Provide the (X, Y) coordinate of the cell's center where the given text is located.  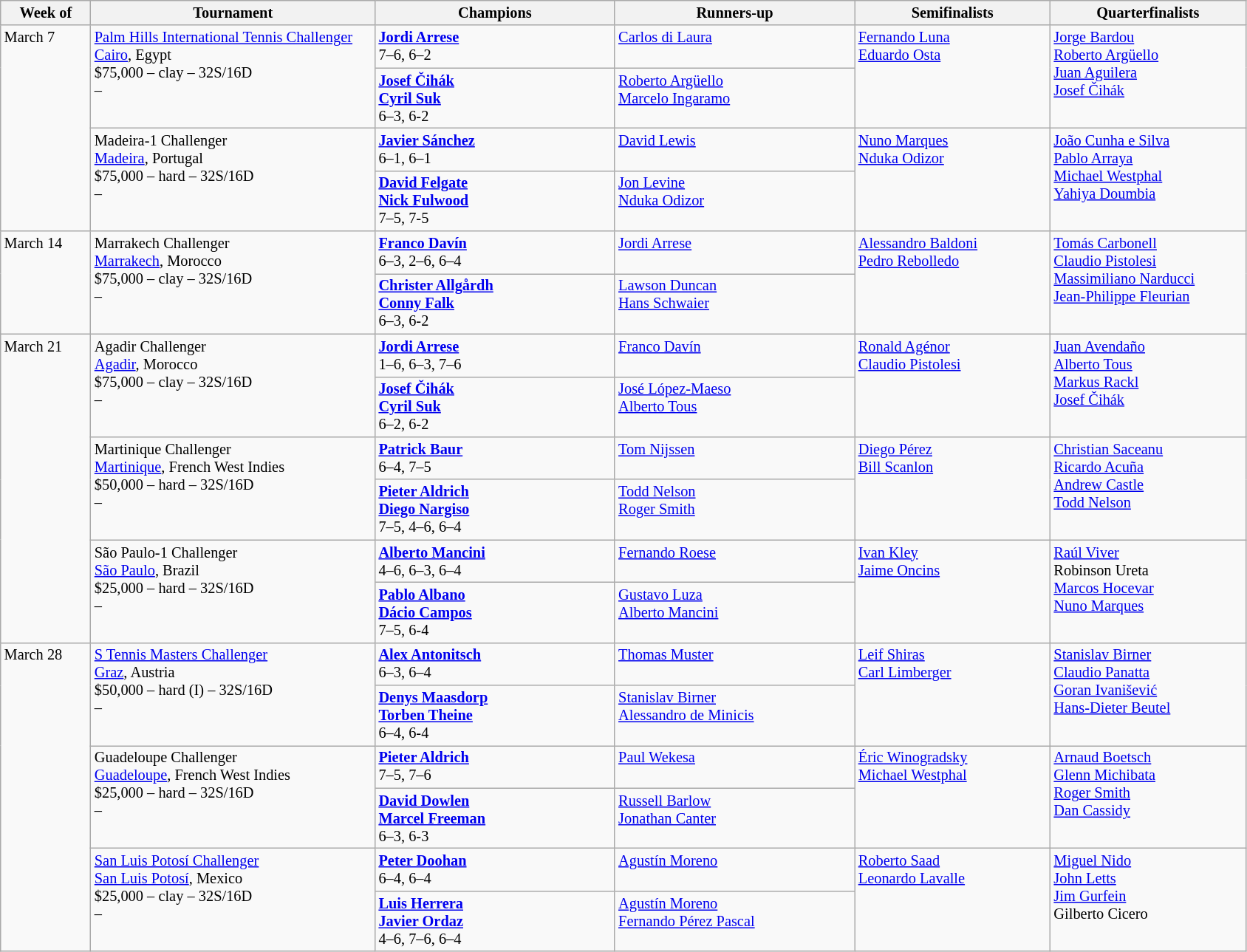
Agustín Moreno (734, 869)
Fernando Luna Eduardo Osta (953, 77)
Alex Antonitsch 6–3, 6–4 (495, 664)
Miguel Nido John Letts Jim Gurfein Gilberto Cicero (1148, 900)
Ivan Kley Jaime Oncins (953, 591)
Diego Pérez Bill Scanlon (953, 487)
Guadeloupe Challenger Guadeloupe, French West Indies$25,000 – hard – 32S/16D – (233, 796)
Pieter Aldrich Diego Nargiso 7–5, 4–6, 6–4 (495, 510)
Semifinalists (953, 13)
Tomás Carbonell Claudio Pistolesi Massimiliano Narducci Jean-Philippe Fleurian (1148, 282)
Arnaud Boetsch Glenn Michibata Roger Smith Dan Cassidy (1148, 796)
Patrick Baur 6–4, 7–5 (495, 458)
João Cunha e Silva Pablo Arraya Michael Westphal Yahiya Doumbia (1148, 179)
São Paulo-1 Challenger São Paulo, Brazil$25,000 – hard – 32S/16D – (233, 591)
Fernando Roese (734, 561)
Thomas Muster (734, 664)
Leif Shiras Carl Limberger (953, 694)
Stanislav Birner Claudio Panatta Goran Ivanišević Hans-Dieter Beutel (1148, 694)
Champions (495, 13)
David Felgate Nick Fulwood 7–5, 7-5 (495, 201)
Week of (46, 13)
Alessandro Baldoni Pedro Rebolledo (953, 282)
Paul Wekesa (734, 767)
Peter Doohan 6–4, 6–4 (495, 869)
Josef Čihák Cyril Suk 6–3, 6-2 (495, 98)
Marrakech Challenger Marrakech, Morocco$75,000 – clay – 32S/16D – (233, 282)
Agustín Moreno Fernando Pérez Pascal (734, 921)
David Lewis (734, 149)
Juan Avendaño Alberto Tous Markus Rackl Josef Čihák (1148, 386)
March 21 (46, 488)
Roberto Saad Leonardo Lavalle (953, 900)
Éric Winogradsky Michael Westphal (953, 796)
Jorge Bardou Roberto Argüello Juan Aguilera Josef Čihák (1148, 77)
Christian Saceanu Ricardo Acuña Andrew Castle Todd Nelson (1148, 487)
Pablo Albano Dácio Campos 7–5, 6-4 (495, 612)
Runners-up (734, 13)
Lawson Duncan Hans Schwaier (734, 304)
Pieter Aldrich 7–5, 7–6 (495, 767)
José López-Maeso Alberto Tous (734, 407)
Javier Sánchez 6–1, 6–1 (495, 149)
Alberto Mancini 4–6, 6–3, 6–4 (495, 561)
Roberto Argüello Marcelo Ingaramo (734, 98)
San Luis Potosí Challenger San Luis Potosí, Mexico$25,000 – clay – 32S/16D – (233, 900)
Luis Herrera Javier Ordaz 4–6, 7–6, 6–4 (495, 921)
S Tennis Masters Challenger Graz, Austria$50,000 – hard (I) – 32S/16D – (233, 694)
Stanislav Birner Alessandro de Minicis (734, 716)
Jordi Arrese (734, 253)
Franco Davín 6–3, 2–6, 6–4 (495, 253)
Jon Levine Nduka Odizor (734, 201)
Todd Nelson Roger Smith (734, 510)
Tournament (233, 13)
Palm Hills International Tennis Challenger Cairo, Egypt$75,000 – clay – 32S/16D – (233, 77)
Jordi Arrese 1–6, 6–3, 7–6 (495, 355)
Josef Čihák Cyril Suk 6–2, 6-2 (495, 407)
March 28 (46, 797)
Gustavo Luza Alberto Mancini (734, 612)
Christer Allgårdh Conny Falk 6–3, 6-2 (495, 304)
Martinique Challenger Martinique, French West Indies$50,000 – hard – 32S/16D – (233, 487)
Carlos di Laura (734, 47)
David Dowlen Marcel Freeman 6–3, 6-3 (495, 818)
Denys Maasdorp Torben Theine 6–4, 6-4 (495, 716)
Tom Nijssen (734, 458)
Russell Barlow Jonathan Canter (734, 818)
Agadir Challenger Agadir, Morocco$75,000 – clay – 32S/16D – (233, 386)
Raúl Viver Robinson Ureta Marcos Hocevar Nuno Marques (1148, 591)
March 7 (46, 129)
March 14 (46, 282)
Nuno Marques Nduka Odizor (953, 179)
Quarterfinalists (1148, 13)
Madeira-1 Challenger Madeira, Portugal$75,000 – hard – 32S/16D – (233, 179)
Jordi Arrese 7–6, 6–2 (495, 47)
Ronald Agénor Claudio Pistolesi (953, 386)
Franco Davín (734, 355)
